Scan for the cell matching the given text and deliver its [x, y] coordinate at center. 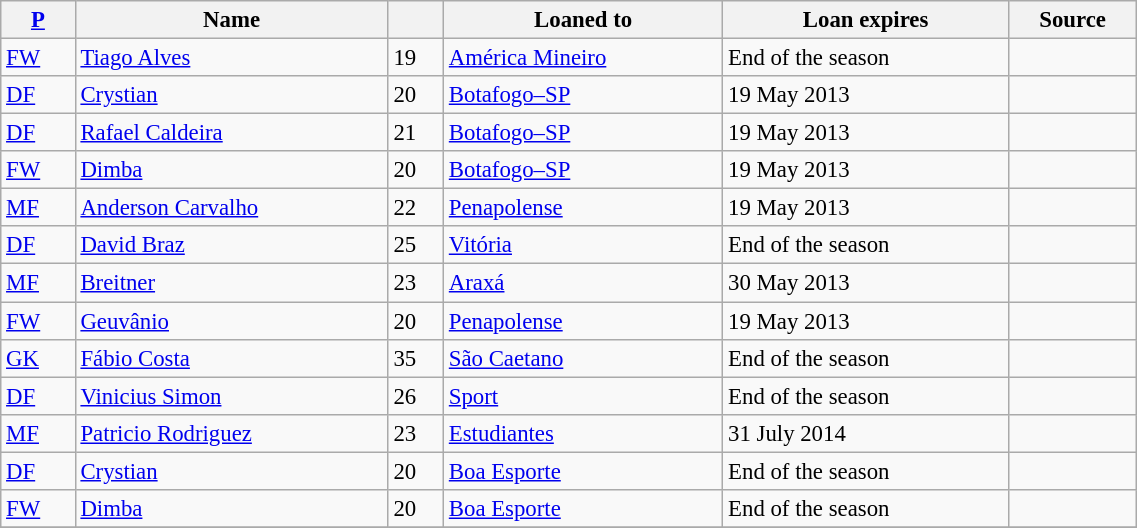
26 [416, 396]
22 [416, 208]
P [38, 20]
Loaned to [584, 20]
21 [416, 133]
São Caetano [584, 358]
Fábio Costa [232, 358]
Anderson Carvalho [232, 208]
David Braz [232, 245]
Araxá [584, 283]
25 [416, 245]
América Mineiro [584, 58]
35 [416, 358]
Geuvânio [232, 321]
Sport [584, 396]
Breitner [232, 283]
Rafael Caldeira [232, 133]
19 [416, 58]
30 May 2013 [866, 283]
31 July 2014 [866, 433]
Estudiantes [584, 433]
Source [1072, 20]
GK [38, 358]
Name [232, 20]
Patricio Rodriguez [232, 433]
Vitória [584, 245]
Loan expires [866, 20]
Vinicius Simon [232, 396]
Tiago Alves [232, 58]
